Capture the cell that displays the provided text and extract its (x, y) central coordinate. 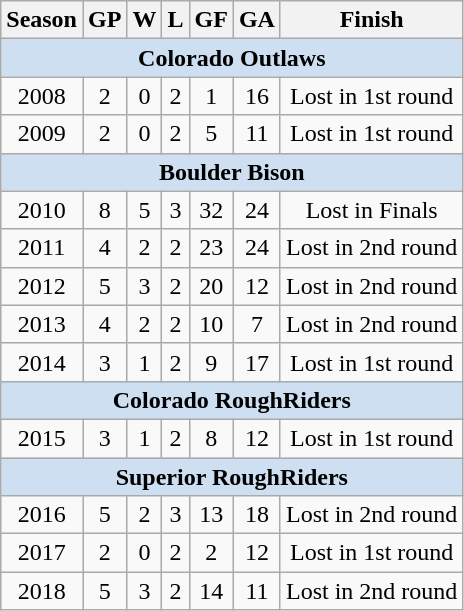
14 (211, 591)
23 (211, 248)
GP (104, 20)
2018 (42, 591)
2014 (42, 362)
Boulder Bison (232, 172)
Season (42, 20)
2009 (42, 134)
Finish (371, 20)
10 (211, 324)
L (176, 20)
Lost in Finals (371, 210)
GF (211, 20)
16 (256, 96)
32 (211, 210)
7 (256, 324)
2010 (42, 210)
2008 (42, 96)
GA (256, 20)
20 (211, 286)
17 (256, 362)
9 (211, 362)
2016 (42, 515)
2017 (42, 553)
W (144, 20)
2011 (42, 248)
2013 (42, 324)
Superior RoughRiders (232, 477)
13 (211, 515)
Colorado Outlaws (232, 58)
Colorado RoughRiders (232, 400)
2015 (42, 438)
2012 (42, 286)
18 (256, 515)
